From the cell containing the given text, extract its center point as [x, y] coordinate. 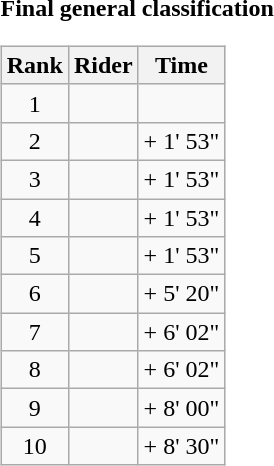
7 [34, 332]
10 [34, 446]
1 [34, 103]
8 [34, 370]
2 [34, 141]
4 [34, 217]
Rider [103, 65]
3 [34, 179]
+ 5' 20" [182, 294]
Rank [34, 65]
6 [34, 294]
5 [34, 256]
Time [182, 65]
+ 8' 30" [182, 446]
+ 8' 00" [182, 408]
9 [34, 408]
